Pinpoint the cell where the given text exists, returning its (x, y) midpoint coordinate. 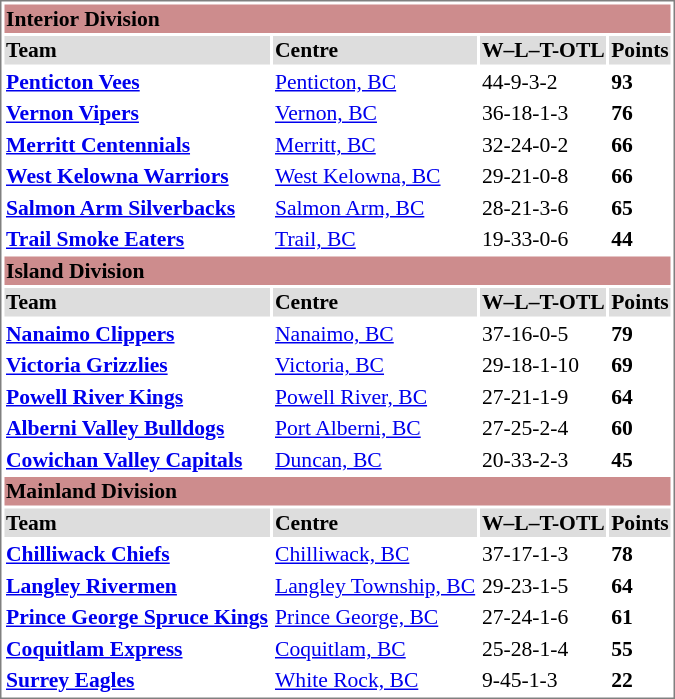
76 (640, 113)
Merritt Centennials (137, 144)
Surrey Eagles (137, 680)
Mainland Division (337, 491)
West Kelowna Warriors (137, 176)
Powell River, BC (375, 396)
Merritt, BC (375, 144)
32-24-0-2 (543, 144)
Alberni Valley Bulldogs (137, 428)
28-21-3-6 (543, 208)
25-28-1-4 (543, 648)
69 (640, 365)
Chilliwack, BC (375, 554)
60 (640, 428)
29-18-1-10 (543, 365)
Langley Rivermen (137, 586)
78 (640, 554)
Nanaimo, BC (375, 334)
61 (640, 617)
36-18-1-3 (543, 113)
Penticton Vees (137, 82)
Salmon Arm Silverbacks (137, 208)
Nanaimo Clippers (137, 334)
Salmon Arm, BC (375, 208)
Powell River Kings (137, 396)
20-33-2-3 (543, 460)
44 (640, 239)
Island Division (337, 270)
Prince George, BC (375, 617)
Port Alberni, BC (375, 428)
9-45-1-3 (543, 680)
45 (640, 460)
Chilliwack Chiefs (137, 554)
Prince George Spruce Kings (137, 617)
93 (640, 82)
West Kelowna, BC (375, 176)
Cowichan Valley Capitals (137, 460)
Coquitlam, BC (375, 648)
44-9-3-2 (543, 82)
37-17-1-3 (543, 554)
Penticton, BC (375, 82)
27-24-1-6 (543, 617)
22 (640, 680)
79 (640, 334)
37-16-0-5 (543, 334)
Victoria Grizzlies (137, 365)
Trail, BC (375, 239)
Victoria, BC (375, 365)
27-25-2-4 (543, 428)
19-33-0-6 (543, 239)
65 (640, 208)
Interior Division (337, 18)
Vernon Vipers (137, 113)
Duncan, BC (375, 460)
Coquitlam Express (137, 648)
29-23-1-5 (543, 586)
55 (640, 648)
29-21-0-8 (543, 176)
Langley Township, BC (375, 586)
Vernon, BC (375, 113)
White Rock, BC (375, 680)
27-21-1-9 (543, 396)
Trail Smoke Eaters (137, 239)
